Pinpoint the cell where the given text exists, returning its (X, Y) midpoint coordinate. 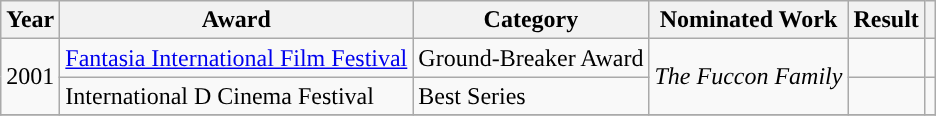
Nominated Work (748, 20)
Category (531, 20)
International D Cinema Festival (236, 96)
Ground-Breaker Award (531, 58)
Best Series (531, 96)
Award (236, 20)
Result (886, 20)
Fantasia International Film Festival (236, 58)
2001 (30, 77)
Year (30, 20)
The Fuccon Family (748, 77)
